Identify which cell holds the provided text, then report its (x, y) central coordinate. 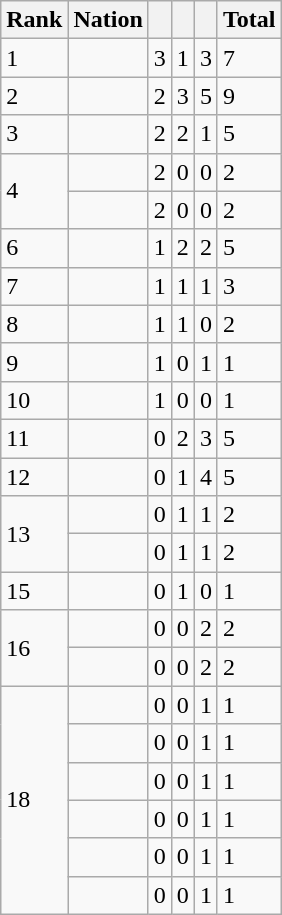
15 (34, 591)
6 (34, 248)
Nation (108, 20)
10 (34, 400)
18 (34, 800)
12 (34, 477)
11 (34, 438)
Rank (34, 20)
16 (34, 648)
Total (249, 20)
13 (34, 534)
8 (34, 324)
